For the text-containing cell, return its midpoint in [X, Y] coordinate format. 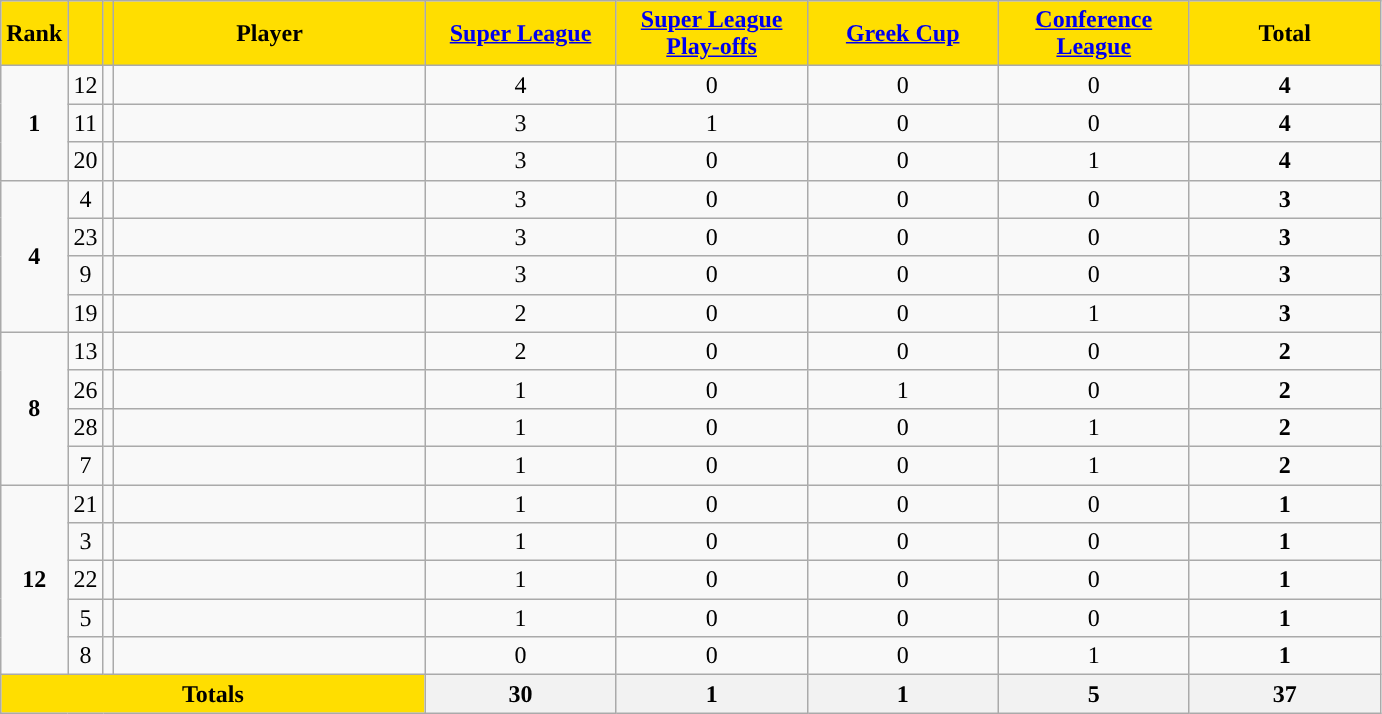
7 [86, 465]
19 [86, 313]
Total [1284, 34]
9 [86, 275]
Player [270, 34]
26 [86, 389]
11 [86, 123]
Conference League [1094, 34]
Totals [213, 694]
28 [86, 427]
22 [86, 580]
37 [1284, 694]
13 [86, 351]
21 [86, 503]
Greek Cup [902, 34]
Super League [520, 34]
20 [86, 161]
Rank [34, 34]
23 [86, 237]
30 [520, 694]
Super League Play-offs [712, 34]
